Locate the cell with the specified text and output its (X, Y) center coordinate. 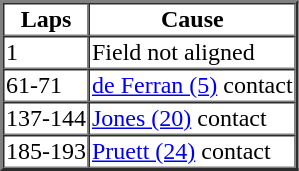
de Ferran (5) contact (192, 86)
Field not aligned (192, 52)
185-193 (46, 152)
Laps (46, 20)
Pruett (24) contact (192, 152)
Cause (192, 20)
Jones (20) contact (192, 118)
61-71 (46, 86)
1 (46, 52)
137-144 (46, 118)
